Scan for the cell matching the given text and deliver its (x, y) coordinate at center. 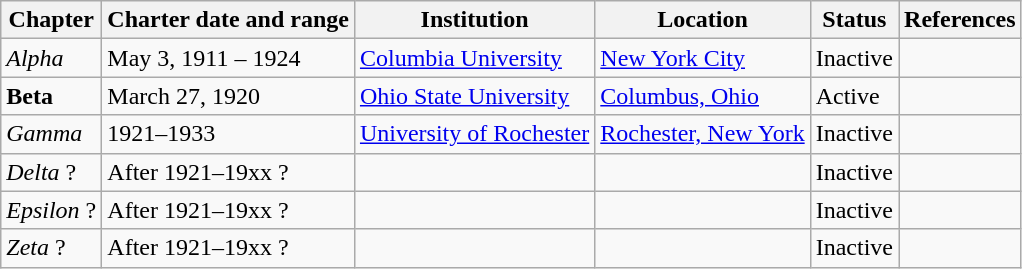
Zeta ? (52, 248)
Epsilon ? (52, 210)
1921–1933 (228, 134)
New York City (702, 58)
Chapter (52, 20)
Active (854, 96)
May 3, 1911 – 1924 (228, 58)
Beta (52, 96)
Institution (474, 20)
Location (702, 20)
Alpha (52, 58)
Columbus, Ohio (702, 96)
References (960, 20)
Charter date and range (228, 20)
Rochester, New York (702, 134)
University of Rochester (474, 134)
Gamma (52, 134)
Delta ? (52, 172)
Columbia University (474, 58)
March 27, 1920 (228, 96)
Status (854, 20)
Ohio State University (474, 96)
